Identify which cell holds the provided text, then report its (x, y) central coordinate. 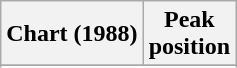
Chart (1988) (72, 34)
Peakposition (189, 34)
